For the text-containing cell, return its midpoint in (x, y) coordinate format. 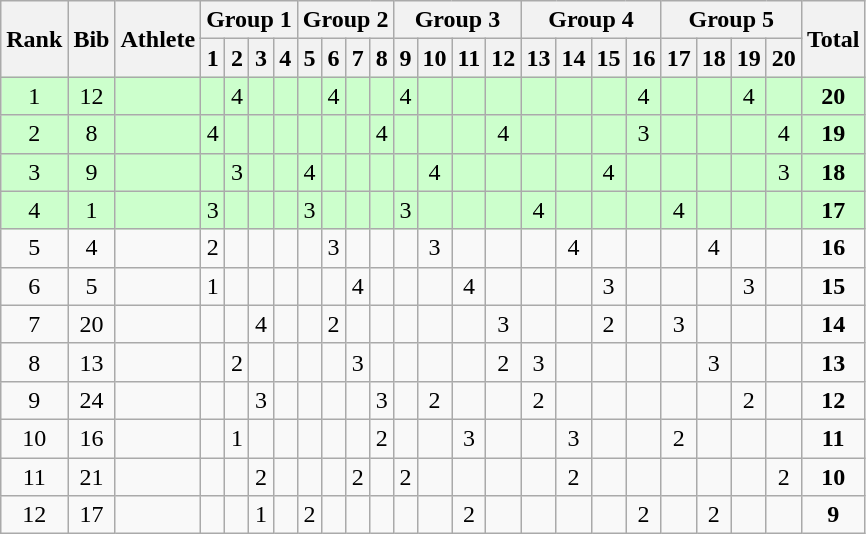
21 (92, 477)
Bib (92, 39)
Rank (34, 39)
Group 3 (458, 20)
Group 2 (346, 20)
Group 5 (731, 20)
Athlete (158, 39)
24 (92, 400)
Group 4 (591, 20)
Group 1 (250, 20)
Total (833, 39)
